Capture the cell that displays the provided text and extract its [x, y] central coordinate. 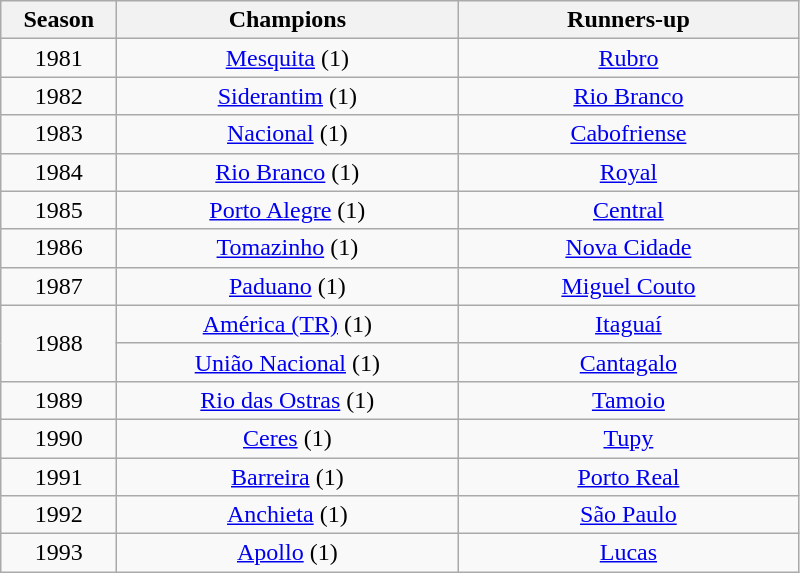
Mesquita (1) [288, 58]
Champions [288, 20]
Porto Alegre (1) [288, 210]
Ceres (1) [288, 438]
São Paulo [628, 515]
1987 [59, 286]
Season [59, 20]
Nova Cidade [628, 248]
Rio das Ostras (1) [288, 400]
1982 [59, 96]
1985 [59, 210]
Central [628, 210]
Lucas [628, 553]
1992 [59, 515]
Anchieta (1) [288, 515]
1989 [59, 400]
Itaguaí [628, 324]
Runners-up [628, 20]
Tomazinho (1) [288, 248]
1988 [59, 343]
Cantagalo [628, 362]
1993 [59, 553]
Rubro [628, 58]
Apollo (1) [288, 553]
Cabofriense [628, 134]
1981 [59, 58]
União Nacional (1) [288, 362]
Siderantim (1) [288, 96]
Tamoio [628, 400]
1990 [59, 438]
Rio Branco [628, 96]
Paduano (1) [288, 286]
Nacional (1) [288, 134]
Tupy [628, 438]
Porto Real [628, 477]
América (TR) (1) [288, 324]
Miguel Couto [628, 286]
Rio Branco (1) [288, 172]
1983 [59, 134]
Royal [628, 172]
Barreira (1) [288, 477]
1984 [59, 172]
1991 [59, 477]
1986 [59, 248]
